From the cell containing the given text, extract its center point as [X, Y] coordinate. 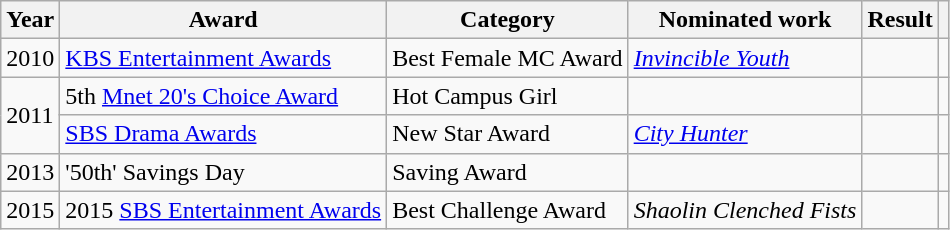
Hot Campus Girl [508, 96]
2013 [30, 172]
SBS Drama Awards [224, 134]
New Star Award [508, 134]
Result [900, 20]
Category [508, 20]
City Hunter [745, 134]
Saving Award [508, 172]
2011 [30, 115]
2010 [30, 58]
Nominated work [745, 20]
Best Female MC Award [508, 58]
2015 [30, 210]
Year [30, 20]
2015 SBS Entertainment Awards [224, 210]
5th Mnet 20's Choice Award [224, 96]
KBS Entertainment Awards [224, 58]
'50th' Savings Day [224, 172]
Best Challenge Award [508, 210]
Award [224, 20]
Shaolin Clenched Fists [745, 210]
Invincible Youth [745, 58]
